Provide the (X, Y) coordinate of the cell's center where the given text is located.  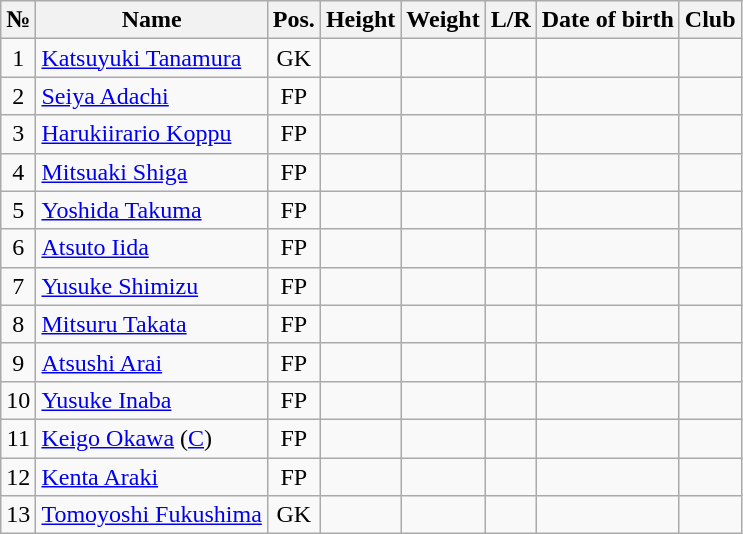
Kenta Araki (152, 477)
Yoshida Takuma (152, 210)
5 (18, 210)
Yusuke Inaba (152, 400)
7 (18, 286)
Seiya Adachi (152, 96)
Weight (443, 20)
Tomoyoshi Fukushima (152, 515)
3 (18, 134)
1 (18, 58)
L/R (510, 20)
9 (18, 362)
8 (18, 324)
Keigo Okawa (C) (152, 438)
Height (360, 20)
2 (18, 96)
10 (18, 400)
Katsuyuki Tanamura (152, 58)
Atsuto Iida (152, 248)
Pos. (294, 20)
№ (18, 20)
6 (18, 248)
Mitsuru Takata (152, 324)
Club (710, 20)
Name (152, 20)
12 (18, 477)
Harukiirario Koppu (152, 134)
4 (18, 172)
Mitsuaki Shiga (152, 172)
Yusuke Shimizu (152, 286)
Date of birth (608, 20)
13 (18, 515)
11 (18, 438)
Atsushi Arai (152, 362)
